Return the (x, y) coordinate for the center point of the cell that contains the specified text.  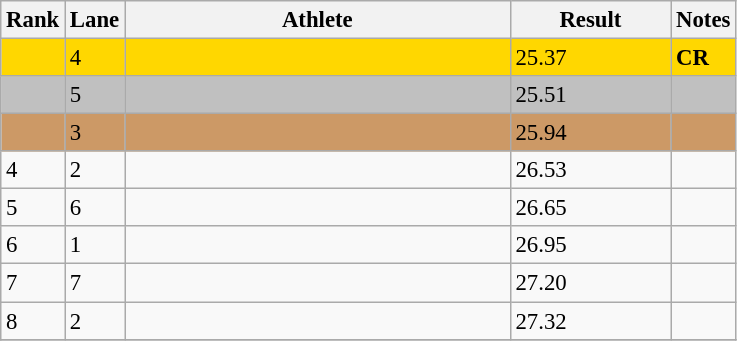
26.53 (590, 170)
26.65 (590, 208)
8 (33, 321)
1 (95, 245)
Lane (95, 20)
Result (590, 20)
25.51 (590, 95)
Notes (704, 20)
CR (704, 58)
26.95 (590, 245)
25.37 (590, 58)
3 (95, 133)
Rank (33, 20)
27.32 (590, 321)
Athlete (318, 20)
27.20 (590, 283)
25.94 (590, 133)
